Output the (X, Y) coordinate of the center of the cell containing the given text.  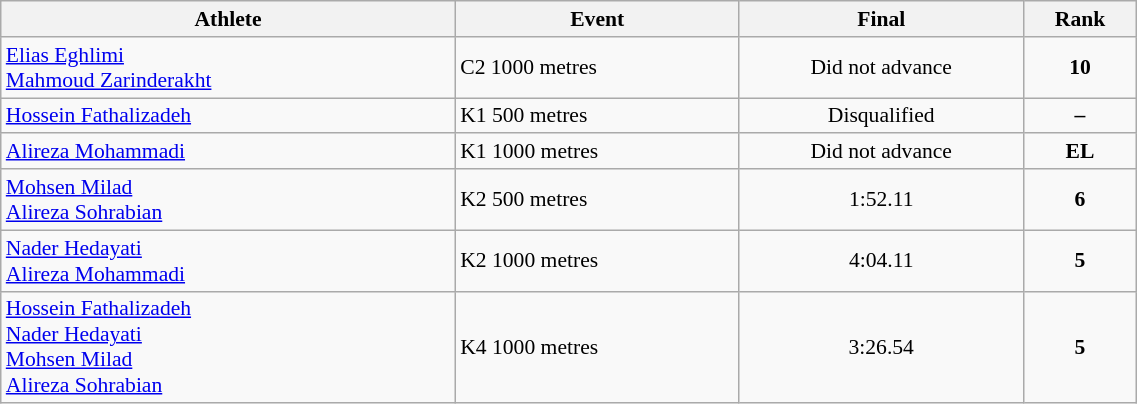
K1 1000 metres (597, 152)
Event (597, 19)
EL (1080, 152)
Alireza Mohammadi (228, 152)
K1 500 metres (597, 116)
K2 1000 metres (597, 260)
3:26.54 (881, 347)
10 (1080, 68)
4:04.11 (881, 260)
6 (1080, 200)
Hossein FathalizadehNader HedayatiMohsen MiladAlireza Sohrabian (228, 347)
Athlete (228, 19)
Elias EghlimiMahmoud Zarinderakht (228, 68)
C2 1000 metres (597, 68)
K4 1000 metres (597, 347)
Mohsen MiladAlireza Sohrabian (228, 200)
1:52.11 (881, 200)
Hossein Fathalizadeh (228, 116)
Final (881, 19)
Disqualified (881, 116)
Rank (1080, 19)
K2 500 metres (597, 200)
– (1080, 116)
Nader HedayatiAlireza Mohammadi (228, 260)
